Extract the (x, y) coordinate from the center of the cell holding the provided text.  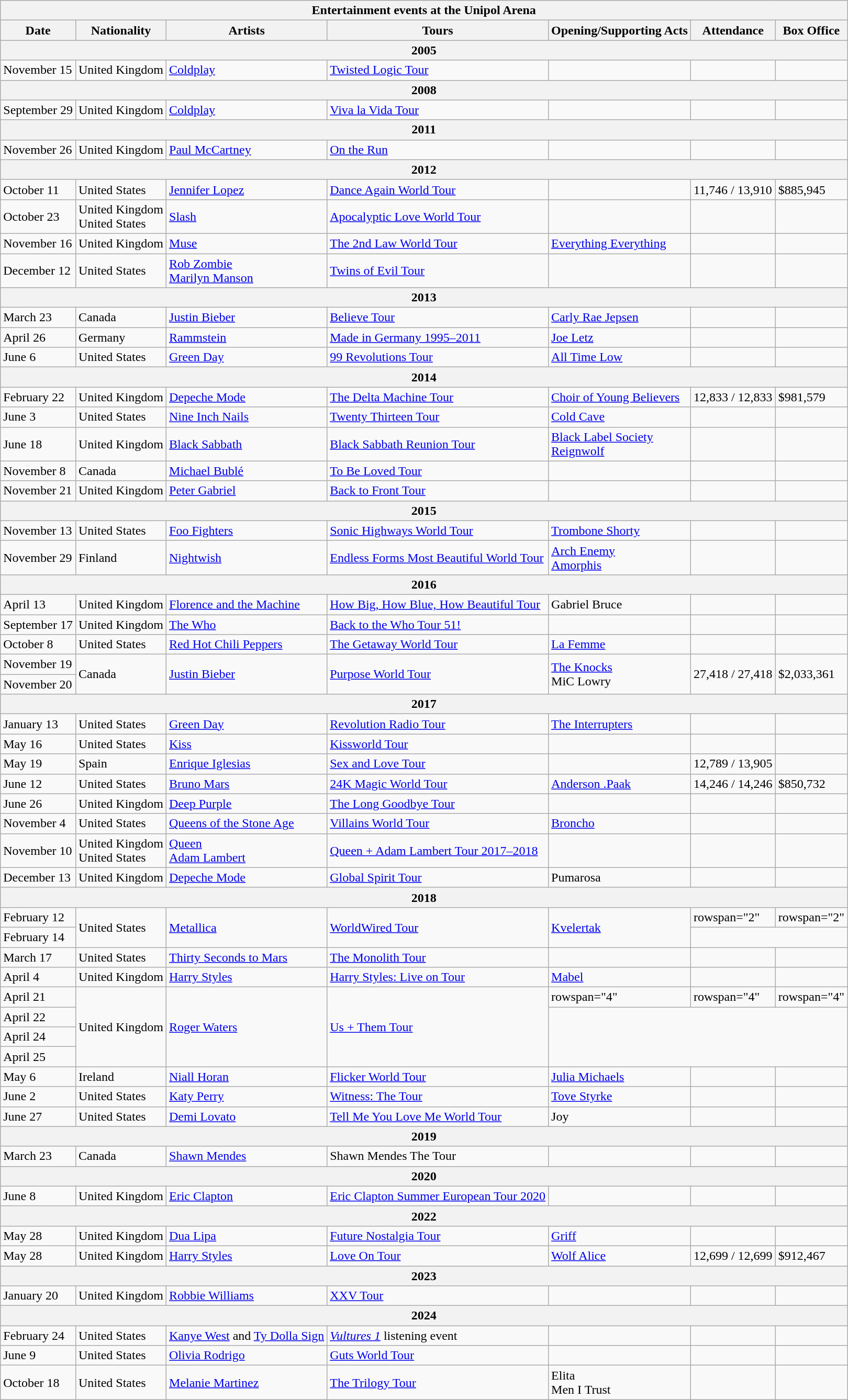
November 19 (38, 664)
24K Magic World Tour (438, 784)
Florence and the Machine (247, 604)
Cold Cave (620, 417)
ElitaMen I Trust (620, 1382)
Back to Front Tour (438, 491)
The KnocksMiC Lowry (620, 674)
Purpose World Tour (438, 674)
$981,579 (811, 397)
Black Sabbath (247, 444)
Deep Purple (247, 804)
Eric Clapton (247, 1196)
Metallica (247, 927)
June 26 (38, 804)
XXV Tour (438, 1296)
October 11 (38, 189)
2020 (424, 1176)
The Long Goodbye Tour (438, 804)
Tove Styrke (620, 1097)
Thirty Seconds to Mars (247, 957)
Us + Them Tour (438, 1027)
WorldWired Tour (438, 927)
April 4 (38, 977)
April 22 (38, 1017)
Gabriel Bruce (620, 604)
December 13 (38, 877)
Joe Letz (620, 337)
Flicker World Tour (438, 1077)
27,418 / 27,418 (733, 674)
$912,467 (811, 1256)
Anderson .Paak (620, 784)
Everything Everything (620, 243)
Broncho (620, 823)
12,789 / 13,905 (733, 764)
Tell Me You Love Me World Tour (438, 1116)
Shawn Mendes The Tour (438, 1156)
October 18 (38, 1382)
June 8 (38, 1196)
Dance Again World Tour (438, 189)
$850,732 (811, 784)
Kiss (247, 744)
All Time Low (620, 357)
How Big, How Blue, How Beautiful Tour (438, 604)
February 12 (38, 917)
Jennifer Lopez (247, 189)
June 3 (38, 417)
Black Label SocietyReignwolf (620, 444)
Melanie Martinez (247, 1382)
January 20 (38, 1296)
Michael Bublé (247, 471)
January 13 (38, 724)
Black Sabbath Reunion Tour (438, 444)
Queens of the Stone Age (247, 823)
Revolution Radio Tour (438, 724)
April 13 (38, 604)
Arch EnemyAmorphis (620, 558)
November 4 (38, 823)
Nine Inch Nails (247, 417)
Wolf Alice (620, 1256)
Kanye West and Ty Dolla Sign (247, 1336)
2013 (424, 298)
December 12 (38, 270)
May 16 (38, 744)
Vultures 1 listening event (438, 1336)
Twins of Evil Tour (438, 270)
Apocalyptic Love World Tour (438, 217)
Niall Horan (247, 1077)
November 21 (38, 491)
$2,033,361 (811, 674)
June 9 (38, 1356)
Mabel (620, 977)
Eric Clapton Summer European Tour 2020 (438, 1196)
The Delta Machine Tour (438, 397)
12,833 / 12,833 (733, 397)
April 26 (38, 337)
Made in Germany 1995–2011 (438, 337)
2024 (424, 1316)
April 25 (38, 1057)
Global Spirit Tour (438, 877)
2017 (424, 704)
Twenty Thirteen Tour (438, 417)
2015 (424, 511)
Love On Tour (438, 1256)
Box Office (811, 30)
June 2 (38, 1097)
La Femme (620, 645)
The Interrupters (620, 724)
2005 (424, 50)
Choir of Young Believers (620, 397)
April 24 (38, 1037)
Robbie Williams (247, 1296)
Julia Michaels (620, 1077)
Believe Tour (438, 318)
Nightwish (247, 558)
The 2nd Law World Tour (438, 243)
November 26 (38, 150)
Twisted Logic Tour (438, 70)
September 17 (38, 624)
October 23 (38, 217)
Kvelertak (620, 927)
November 29 (38, 558)
Future Nostalgia Tour (438, 1236)
Queen + Adam Lambert Tour 2017–2018 (438, 851)
June 18 (38, 444)
$885,945 (811, 189)
Artists (247, 30)
Trombone Shorty (620, 530)
Griff (620, 1236)
2019 (424, 1136)
The Monolith Tour (438, 957)
Nationality (120, 30)
November 13 (38, 530)
Roger Waters (247, 1027)
Germany (120, 337)
To Be Loved Tour (438, 471)
October 8 (38, 645)
11,746 / 13,910 (733, 189)
Kissworld Tour (438, 744)
2016 (424, 584)
June 6 (38, 357)
November 20 (38, 684)
May 19 (38, 764)
March 17 (38, 957)
February 14 (38, 937)
Slash (247, 217)
Enrique Iglesias (247, 764)
Sonic Highways World Tour (438, 530)
2008 (424, 90)
Rob ZombieMarilyn Manson (247, 270)
On the Run (438, 150)
Villains World Tour (438, 823)
The Who (247, 624)
Rammstein (247, 337)
June 12 (38, 784)
Foo Fighters (247, 530)
Entertainment events at the Unipol Arena (424, 10)
Paul McCartney (247, 150)
QueenAdam Lambert (247, 851)
November 15 (38, 70)
Sex and Love Tour (438, 764)
November 8 (38, 471)
2022 (424, 1216)
November 10 (38, 851)
Demi Lovato (247, 1116)
May 6 (38, 1077)
Joy (620, 1116)
Tours (438, 30)
Bruno Mars (247, 784)
April 21 (38, 997)
Peter Gabriel (247, 491)
2012 (424, 170)
Shawn Mendes (247, 1156)
Guts World Tour (438, 1356)
99 Revolutions Tour (438, 357)
14,246 / 14,246 (733, 784)
Dua Lipa (247, 1236)
Witness: The Tour (438, 1097)
Ireland (120, 1077)
Date (38, 30)
Carly Rae Jepsen (620, 318)
September 29 (38, 110)
Back to the Who Tour 51! (438, 624)
February 22 (38, 397)
2023 (424, 1276)
2014 (424, 377)
2018 (424, 897)
Red Hot Chili Peppers (247, 645)
Viva la Vida Tour (438, 110)
Olivia Rodrigo (247, 1356)
Spain (120, 764)
The Getaway World Tour (438, 645)
Endless Forms Most Beautiful World Tour (438, 558)
Katy Perry (247, 1097)
Pumarosa (620, 877)
Muse (247, 243)
Opening/Supporting Acts (620, 30)
The Trilogy Tour (438, 1382)
November 16 (38, 243)
February 24 (38, 1336)
2011 (424, 130)
Finland (120, 558)
Attendance (733, 30)
June 27 (38, 1116)
12,699 / 12,699 (733, 1256)
Harry Styles: Live on Tour (438, 977)
